Search for the cell housing the specified text and yield its (x, y) center coordinate. 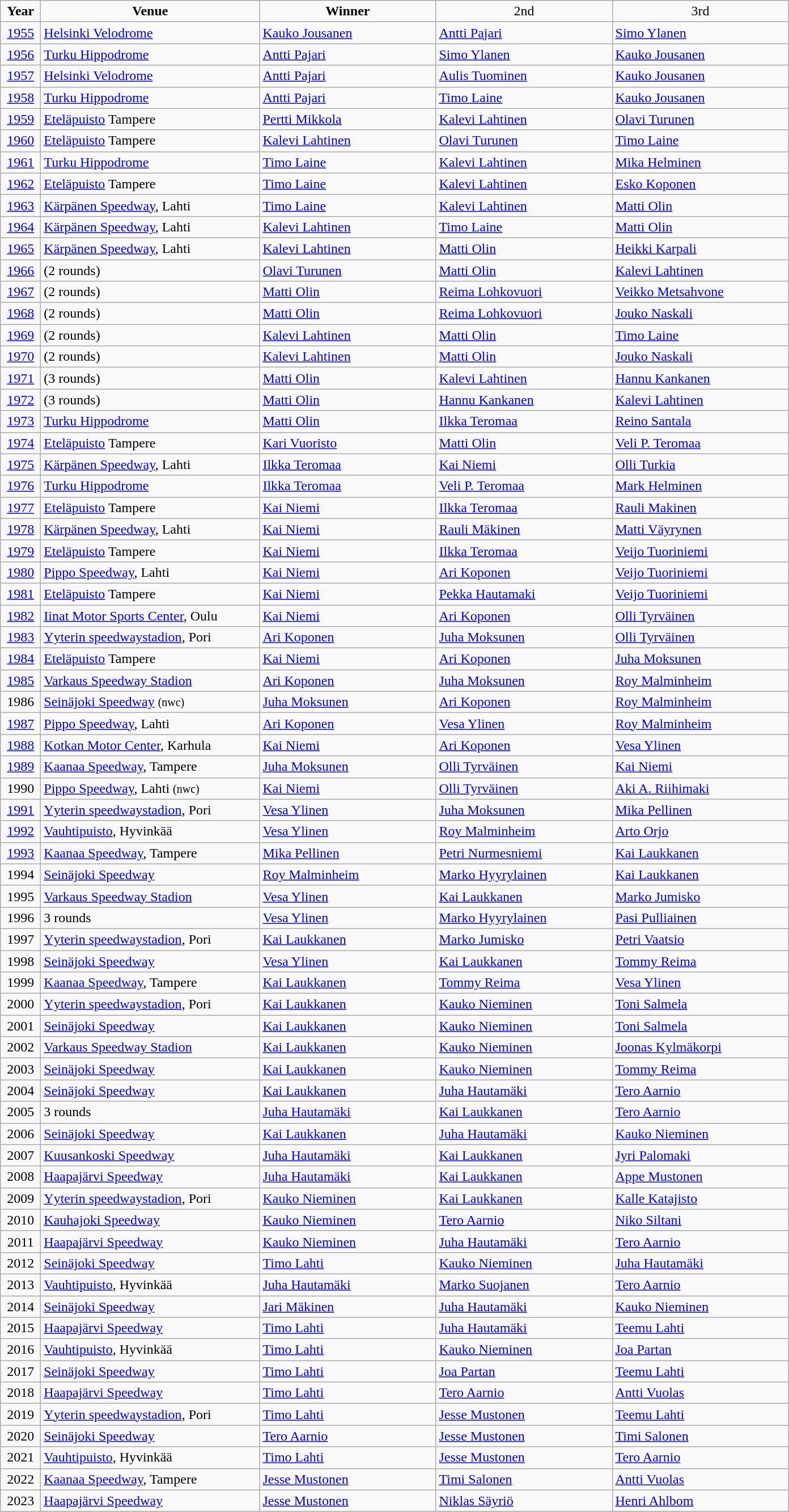
Mika Helminen (701, 162)
Reino Santala (701, 421)
Winner (348, 11)
Matti Väyrynen (701, 529)
Jari Mäkinen (348, 1306)
2023 (20, 1501)
2021 (20, 1458)
1976 (20, 486)
2011 (20, 1241)
1986 (20, 702)
2010 (20, 1220)
1967 (20, 292)
1969 (20, 335)
1973 (20, 421)
Aki A. Riihimaki (701, 788)
1991 (20, 810)
2016 (20, 1350)
2012 (20, 1263)
Kari Vuoristo (348, 443)
1963 (20, 205)
1970 (20, 357)
1997 (20, 939)
Mark Helminen (701, 486)
2004 (20, 1091)
Rauli Makinen (701, 508)
1990 (20, 788)
1971 (20, 378)
Petri Vaatsio (701, 939)
1958 (20, 98)
1975 (20, 464)
Esko Koponen (701, 184)
1988 (20, 745)
2008 (20, 1177)
1955 (20, 33)
1960 (20, 141)
1996 (20, 918)
Arto Orjo (701, 831)
1966 (20, 271)
1982 (20, 615)
1972 (20, 400)
1981 (20, 594)
1956 (20, 54)
1965 (20, 248)
Seinäjoki Speedway (nwc) (150, 702)
1961 (20, 162)
1999 (20, 983)
1985 (20, 681)
1998 (20, 961)
Veikko Metsahvone (701, 292)
2019 (20, 1414)
2002 (20, 1048)
Rauli Mäkinen (524, 529)
1968 (20, 314)
2007 (20, 1155)
1983 (20, 637)
1978 (20, 529)
Year (20, 11)
1984 (20, 659)
Niklas Säyriö (524, 1501)
1962 (20, 184)
2018 (20, 1393)
2005 (20, 1112)
Heikki Karpali (701, 248)
Venue (150, 11)
1994 (20, 875)
2nd (524, 11)
Kotkan Motor Center, Karhula (150, 745)
Henri Ahlbom (701, 1501)
1980 (20, 572)
Pekka Hautamaki (524, 594)
1977 (20, 508)
2022 (20, 1479)
1957 (20, 76)
Pasi Pulliainen (701, 918)
3rd (701, 11)
Olli Turkia (701, 464)
2001 (20, 1026)
1959 (20, 119)
Kalle Katajisto (701, 1198)
Marko Suojanen (524, 1285)
2006 (20, 1134)
2015 (20, 1328)
Pippo Speedway, Lahti (nwc) (150, 788)
1993 (20, 853)
1989 (20, 767)
1987 (20, 724)
2020 (20, 1436)
2009 (20, 1198)
1974 (20, 443)
1979 (20, 551)
Appe Mustonen (701, 1177)
Aulis Tuominen (524, 76)
Petri Nurmesniemi (524, 853)
Iinat Motor Sports Center, Oulu (150, 615)
2013 (20, 1285)
2014 (20, 1306)
Pertti Mikkola (348, 119)
1964 (20, 227)
Jyri Palomaki (701, 1155)
2003 (20, 1069)
Kauhajoki Speedway (150, 1220)
1992 (20, 831)
Joonas Kylmäkorpi (701, 1048)
1995 (20, 896)
2017 (20, 1371)
2000 (20, 1004)
Niko Siltani (701, 1220)
Kuusankoski Speedway (150, 1155)
